Capture the cell that displays the provided text and extract its (x, y) central coordinate. 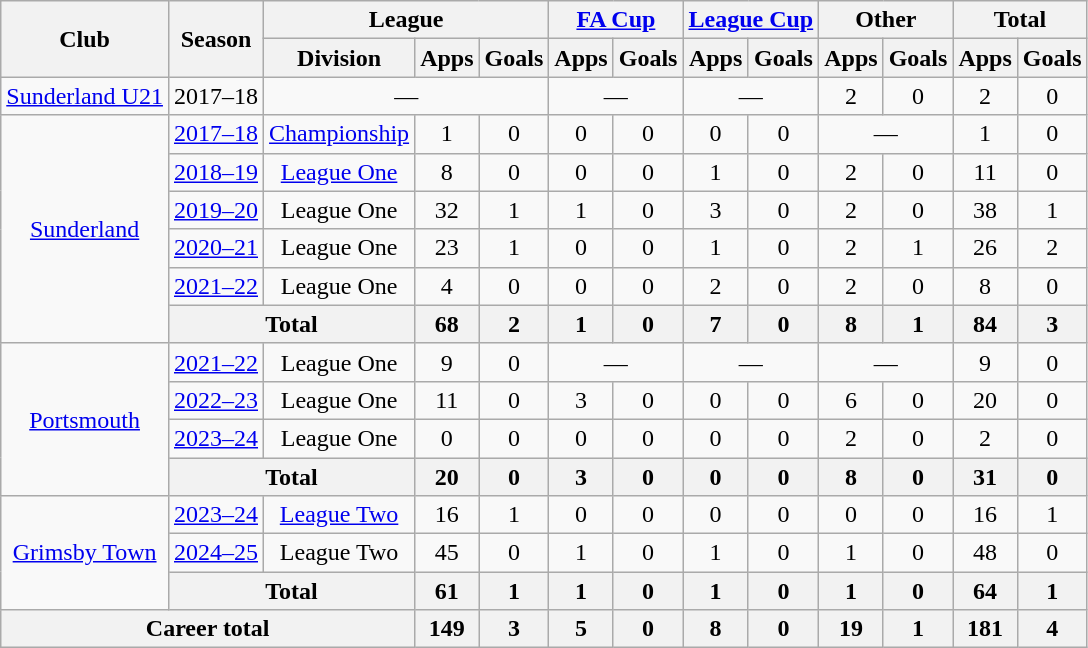
31 (985, 477)
Career total (208, 629)
Sunderland U21 (85, 96)
League (406, 20)
48 (985, 553)
2020–21 (216, 248)
Championship (340, 134)
61 (447, 591)
19 (851, 629)
38 (985, 210)
Portsmouth (85, 419)
2018–19 (216, 172)
5 (581, 629)
84 (985, 324)
Other (886, 20)
2022–23 (216, 400)
2019–20 (216, 210)
Grimsby Town (85, 553)
6 (851, 400)
Division (340, 58)
2024–25 (216, 553)
FA Cup (616, 20)
Club (85, 39)
Season (216, 39)
149 (447, 629)
32 (447, 210)
45 (447, 553)
181 (985, 629)
7 (716, 324)
68 (447, 324)
Sunderland (85, 229)
23 (447, 248)
League Cup (751, 20)
26 (985, 248)
64 (985, 591)
